Detect which cell encompasses the target text, then output its [x, y] center coordinate. 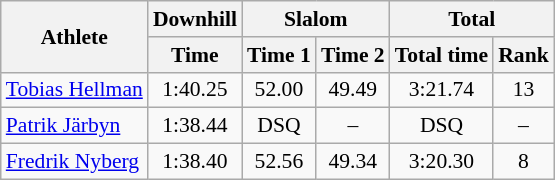
Athlete [74, 36]
Total time [442, 55]
3:21.74 [442, 90]
1:38.40 [195, 162]
Time 2 [353, 55]
8 [524, 162]
3:20.30 [442, 162]
Time 1 [279, 55]
Downhill [195, 19]
52.56 [279, 162]
Slalom [316, 19]
13 [524, 90]
Rank [524, 55]
49.49 [353, 90]
Total [472, 19]
1:40.25 [195, 90]
1:38.44 [195, 126]
49.34 [353, 162]
Patrik Järbyn [74, 126]
Fredrik Nyberg [74, 162]
Tobias Hellman [74, 90]
Time [195, 55]
52.00 [279, 90]
